Find where the given text appears and provide that cell's center as [x, y] coordinate. 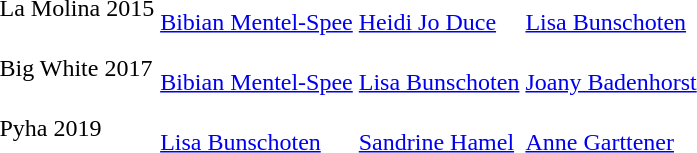
Bibian Mentel-Spee [257, 68]
Lisa Bunschoten [439, 68]
